Return the (x, y) coordinate for the center point of the cell that contains the specified text.  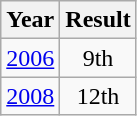
12th (98, 96)
2008 (30, 96)
9th (98, 58)
2006 (30, 58)
Year (30, 20)
Result (98, 20)
